For the text-containing cell, return its midpoint in [X, Y] coordinate format. 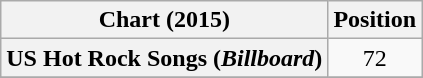
72 [375, 58]
Chart (2015) [164, 20]
Position [375, 20]
US Hot Rock Songs (Billboard) [164, 58]
